Return the [X, Y] coordinate for the center point of the cell that contains the specified text.  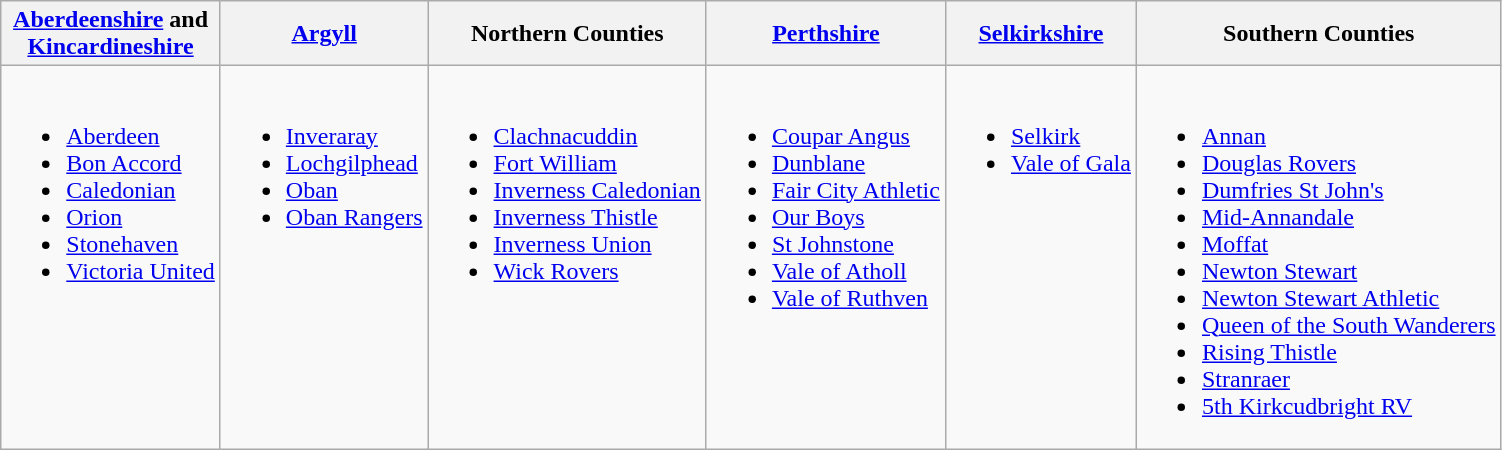
InverarayLochgilpheadObanOban Rangers [324, 258]
Perthshire [826, 34]
Aberdeenshire andKincardineshire [111, 34]
AberdeenBon AccordCaledonianOrionStonehavenVictoria United [111, 258]
Coupar AngusDunblaneFair City AthleticOur BoysSt JohnstoneVale of AthollVale of Ruthven [826, 258]
ClachnacuddinFort WilliamInverness CaledonianInverness ThistleInverness UnionWick Rovers [567, 258]
SelkirkVale of Gala [1040, 258]
Argyll [324, 34]
Southern Counties [1318, 34]
Selkirkshire [1040, 34]
Northern Counties [567, 34]
